Return [x, y] of the center of cell containing provided text 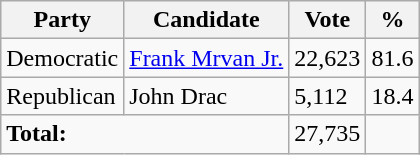
81.6 [392, 58]
Vote [328, 20]
18.4 [392, 96]
Party [62, 20]
Candidate [206, 20]
% [392, 20]
Frank Mrvan Jr. [206, 58]
22,623 [328, 58]
John Drac [206, 96]
Republican [62, 96]
Democratic [62, 58]
5,112 [328, 96]
Total: [145, 134]
27,735 [328, 134]
